Detect which cell encompasses the target text, then output its (x, y) center coordinate. 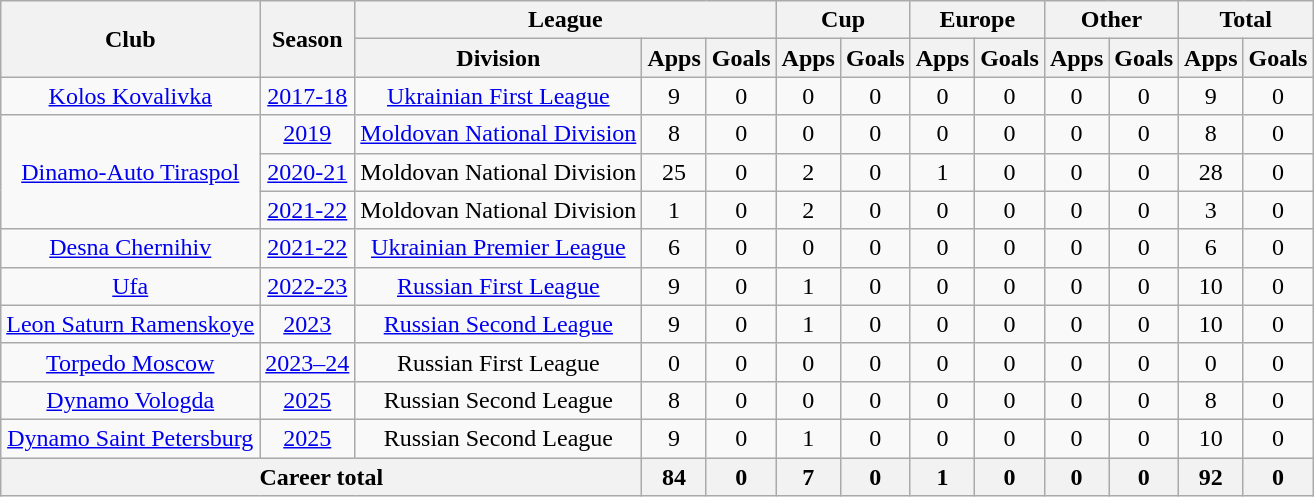
Ukrainian Premier League (498, 248)
2017-18 (308, 96)
84 (674, 477)
28 (1211, 172)
2020-21 (308, 172)
2022-23 (308, 286)
Dinamo-Auto Tiraspol (130, 172)
3 (1211, 210)
7 (808, 477)
Division (498, 58)
Leon Saturn Ramenskoye (130, 324)
Career total (322, 477)
Torpedo Moscow (130, 362)
Ufa (130, 286)
Kolos Kovalivka (130, 96)
Total (1246, 20)
League (566, 20)
2023 (308, 324)
Dynamo Vologda (130, 400)
Europe (977, 20)
Dynamo Saint Petersburg (130, 438)
2023–24 (308, 362)
Other (1111, 20)
2019 (308, 134)
Season (308, 39)
Ukrainian First League (498, 96)
Desna Chernihiv (130, 248)
92 (1211, 477)
25 (674, 172)
Cup (843, 20)
Club (130, 39)
